Return the (x, y) coordinate for the center point of the cell that contains the specified text.  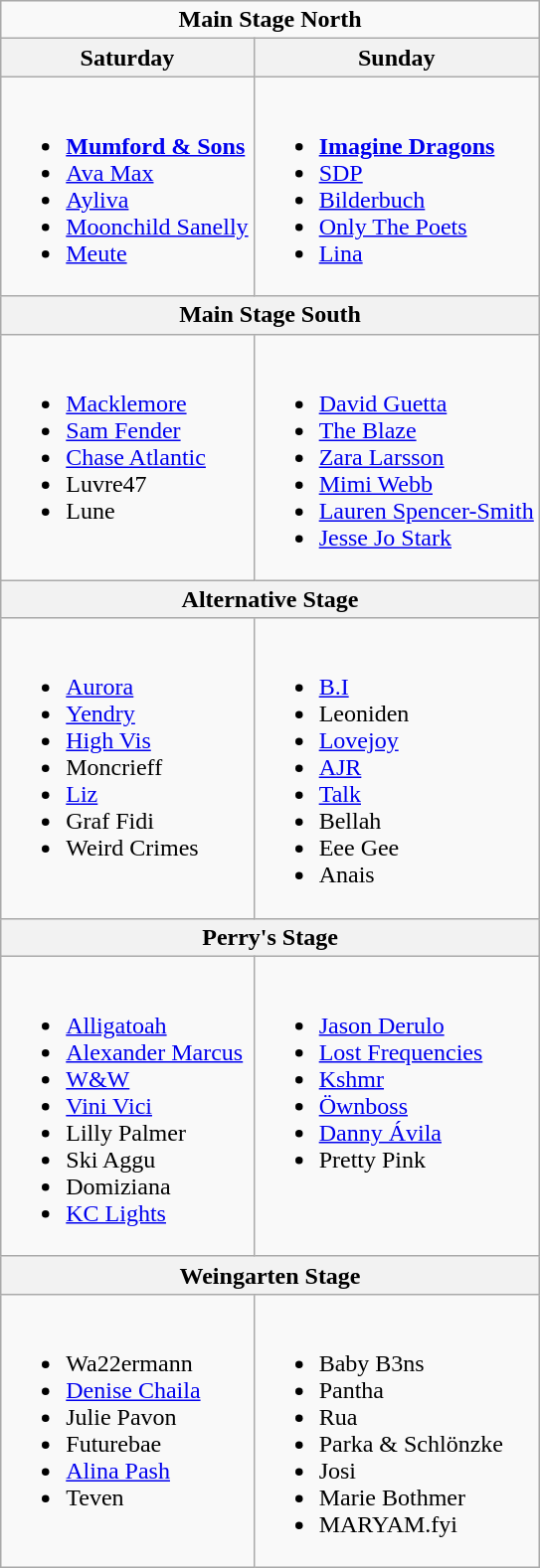
Baby B3nsPanthaRuaParka & SchlönzkeJosiMarie BothmerMARYAM.fyi (396, 1431)
David GuettaThe BlazeZara LarssonMimi WebbLauren Spencer-SmithJesse Jo Stark (396, 457)
Main Stage North (270, 20)
AlligatoahAlexander MarcusW&WVini ViciLilly PalmerSki AgguDomizianaKC Lights (127, 1106)
Mumford & SonsAva MaxAylivaMoonchild SanellyMeute (127, 187)
Sunday (396, 58)
Wa22ermannDenise ChailaJulie PavonFuturebaeAlina PashTeven (127, 1431)
Jason DeruloLost FrequenciesKshmrÖwnbossDanny ÁvilaPretty Pink (396, 1106)
Alternative Stage (270, 599)
Saturday (127, 58)
Main Stage South (270, 315)
MacklemoreSam FenderChase AtlanticLuvre47Lune (127, 457)
AuroraYendryHigh VisMoncrieffLizGraf FidiWeird Crimes (127, 768)
Perry's Stage (270, 937)
Weingarten Stage (270, 1275)
B.ILeonidenLovejoyAJRTalkBellahEee GeeAnais (396, 768)
Imagine DragonsSDPBilderbuchOnly The PoetsLina (396, 187)
